Return the [x, y] coordinate for the center point of the cell that contains the specified text.  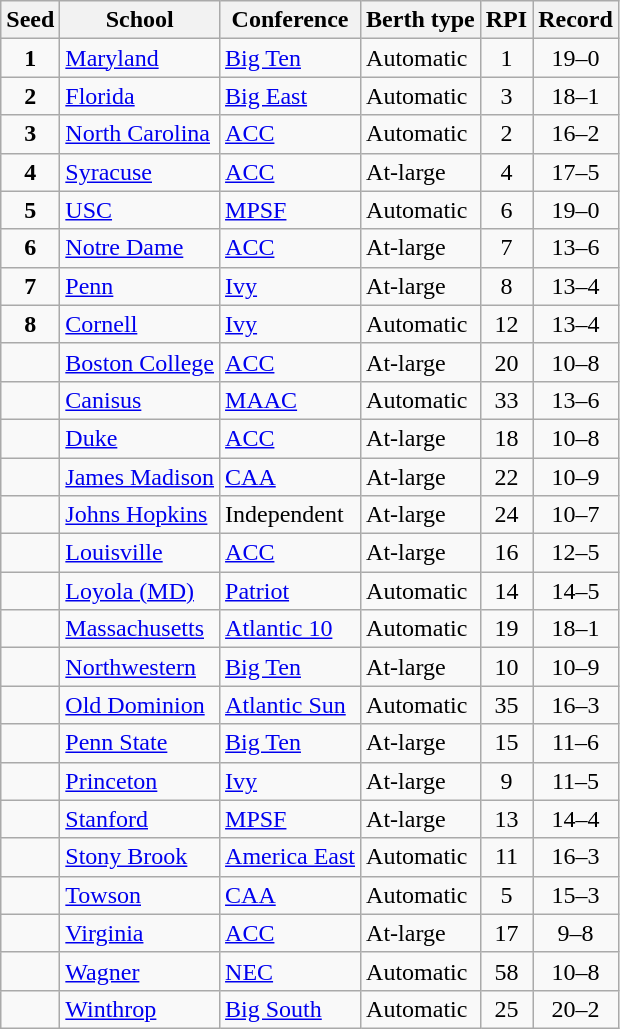
Johns Hopkins [140, 515]
Louisville [140, 553]
19 [506, 629]
Atlantic Sun [290, 705]
25 [506, 1009]
Cornell [140, 324]
35 [506, 705]
14–5 [576, 591]
9–8 [576, 933]
Duke [140, 438]
Penn State [140, 743]
MAAC [290, 400]
Princeton [140, 781]
17–5 [576, 172]
9 [506, 781]
13 [506, 819]
Towson [140, 895]
Florida [140, 96]
12 [506, 324]
Stanford [140, 819]
America East [290, 857]
20 [506, 362]
North Carolina [140, 134]
20–2 [576, 1009]
16 [506, 553]
Penn [140, 286]
Berth type [421, 20]
USC [140, 210]
Loyola (MD) [140, 591]
22 [506, 477]
James Madison [140, 477]
Big South [290, 1009]
Virginia [140, 933]
Boston College [140, 362]
Syracuse [140, 172]
24 [506, 515]
15–3 [576, 895]
11–5 [576, 781]
Independent [290, 515]
Old Dominion [140, 705]
Record [576, 20]
15 [506, 743]
16–2 [576, 134]
Winthrop [140, 1009]
17 [506, 933]
18 [506, 438]
11 [506, 857]
Stony Brook [140, 857]
Conference [290, 20]
Northwestern [140, 667]
10–7 [576, 515]
Big East [290, 96]
Canisus [140, 400]
33 [506, 400]
14 [506, 591]
58 [506, 971]
Patriot [290, 591]
School [140, 20]
11–6 [576, 743]
NEC [290, 971]
Notre Dame [140, 248]
Maryland [140, 58]
Seed [30, 20]
12–5 [576, 553]
10 [506, 667]
14–4 [576, 819]
Wagner [140, 971]
RPI [506, 20]
Atlantic 10 [290, 629]
Massachusetts [140, 629]
